From the cell containing the given text, extract its center point as (x, y) coordinate. 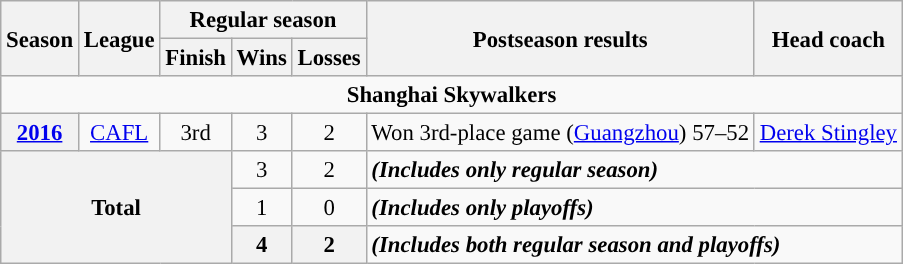
Won 3rd-place game (Guangzhou) 57–52 (560, 133)
Shanghai Skywalkers (452, 95)
1 (262, 208)
Losses (329, 58)
Season (40, 38)
CAFL (118, 133)
League (118, 38)
2016 (40, 133)
Head coach (828, 38)
Wins (262, 58)
Postseason results (560, 38)
0 (329, 208)
Regular season (263, 20)
(Includes only regular season) (634, 170)
Derek Stingley (828, 133)
4 (262, 245)
3rd (196, 133)
(Includes only playoffs) (634, 208)
(Includes both regular season and playoffs) (634, 245)
Total (116, 208)
Finish (196, 58)
